Identify which cell holds the provided text, then report its [x, y] central coordinate. 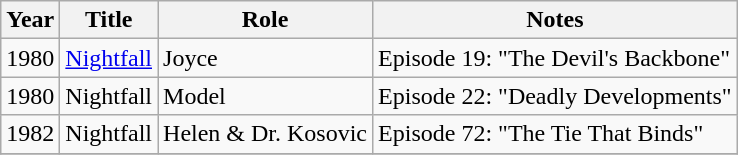
Title [109, 20]
Episode 22: "Deadly Developments" [556, 96]
Model [266, 96]
Role [266, 20]
Notes [556, 20]
Year [30, 20]
1982 [30, 134]
Joyce [266, 58]
Episode 19: "The Devil's Backbone" [556, 58]
Episode 72: "The Tie That Binds" [556, 134]
Helen & Dr. Kosovic [266, 134]
